Extract the (X, Y) coordinate from the center of the cell holding the provided text.  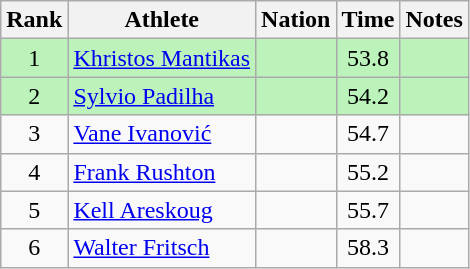
Frank Rushton (162, 172)
Sylvio Padilha (162, 96)
4 (34, 172)
Time (368, 20)
53.8 (368, 58)
6 (34, 248)
Khristos Mantikas (162, 58)
54.7 (368, 134)
58.3 (368, 248)
55.7 (368, 210)
Rank (34, 20)
55.2 (368, 172)
Notes (434, 20)
1 (34, 58)
54.2 (368, 96)
Vane Ivanović (162, 134)
Athlete (162, 20)
Nation (296, 20)
Walter Fritsch (162, 248)
5 (34, 210)
Kell Areskoug (162, 210)
2 (34, 96)
3 (34, 134)
